Provide the (X, Y) coordinate of the cell's center where the given text is located.  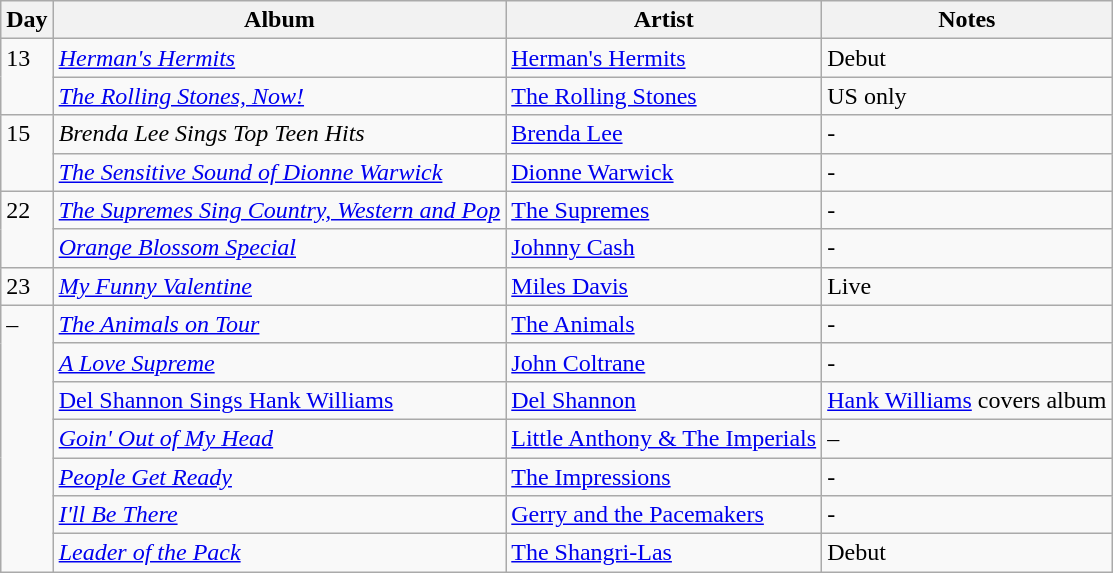
My Funny Valentine (280, 286)
The Animals (664, 324)
US only (967, 96)
Hank Williams covers album (967, 400)
Brenda Lee Sings Top Teen Hits (280, 134)
The Sensitive Sound of Dionne Warwick (280, 172)
Leader of the Pack (280, 553)
Little Anthony & The Imperials (664, 438)
Del Shannon Sings Hank Williams (280, 400)
John Coltrane (664, 362)
23 (27, 286)
The Supremes Sing Country, Western and Pop (280, 210)
The Supremes (664, 210)
The Rolling Stones, Now! (280, 96)
Miles Davis (664, 286)
A Love Supreme (280, 362)
Artist (664, 20)
15 (27, 153)
Orange Blossom Special (280, 248)
Dionne Warwick (664, 172)
Johnny Cash (664, 248)
Brenda Lee (664, 134)
Del Shannon (664, 400)
I'll Be There (280, 515)
The Animals on Tour (280, 324)
Notes (967, 20)
The Shangri-Las (664, 553)
13 (27, 77)
Gerry and the Pacemakers (664, 515)
Live (967, 286)
The Impressions (664, 477)
Goin' Out of My Head (280, 438)
22 (27, 229)
People Get Ready (280, 477)
The Rolling Stones (664, 96)
Album (280, 20)
Day (27, 20)
